Pinpoint the cell where the given text exists, returning its (x, y) midpoint coordinate. 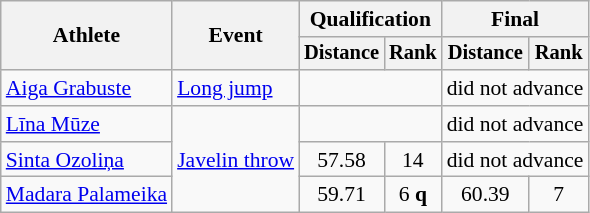
Event (236, 36)
Qualification (370, 19)
57.58 (342, 160)
59.71 (342, 195)
Sinta Ozoliņa (86, 160)
7 (558, 195)
Līna Mūze (86, 124)
Aiga Grabuste (86, 88)
Madara Palameika (86, 195)
Javelin throw (236, 160)
6 q (413, 195)
Long jump (236, 88)
14 (413, 160)
Athlete (86, 36)
Final (516, 19)
60.39 (486, 195)
